Locate the cell with the specified text and output its (X, Y) center coordinate. 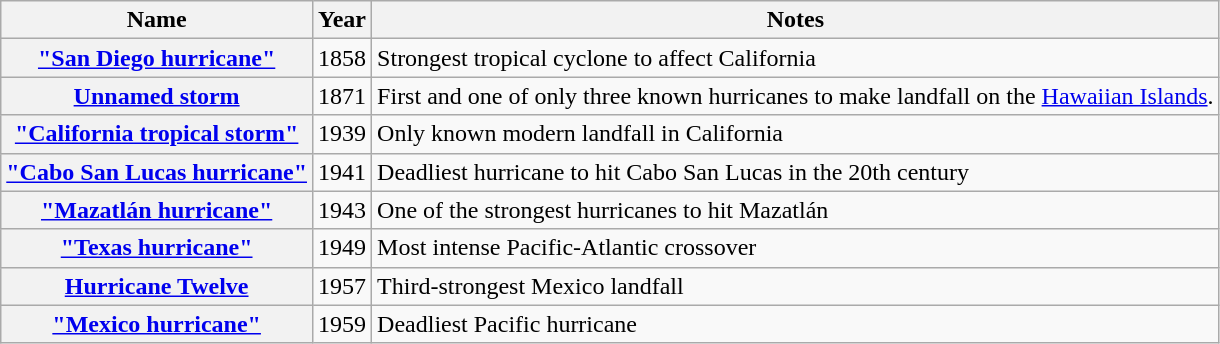
"California tropical storm" (157, 134)
"Mexico hurricane" (157, 324)
Deadliest hurricane to hit Cabo San Lucas in the 20th century (796, 172)
1959 (342, 324)
One of the strongest hurricanes to hit Mazatlán (796, 210)
Deadliest Pacific hurricane (796, 324)
Notes (796, 20)
1858 (342, 58)
"Cabo San Lucas hurricane" (157, 172)
Third-strongest Mexico landfall (796, 286)
1949 (342, 248)
"Mazatlán hurricane" (157, 210)
Only known modern landfall in California (796, 134)
Unnamed storm (157, 96)
Year (342, 20)
1939 (342, 134)
Most intense Pacific-Atlantic crossover (796, 248)
1957 (342, 286)
"Texas hurricane" (157, 248)
First and one of only three known hurricanes to make landfall on the Hawaiian Islands. (796, 96)
Strongest tropical cyclone to affect California (796, 58)
1941 (342, 172)
"San Diego hurricane" (157, 58)
1943 (342, 210)
1871 (342, 96)
Hurricane Twelve (157, 286)
Name (157, 20)
